Scan for the cell matching the given text and deliver its (x, y) coordinate at center. 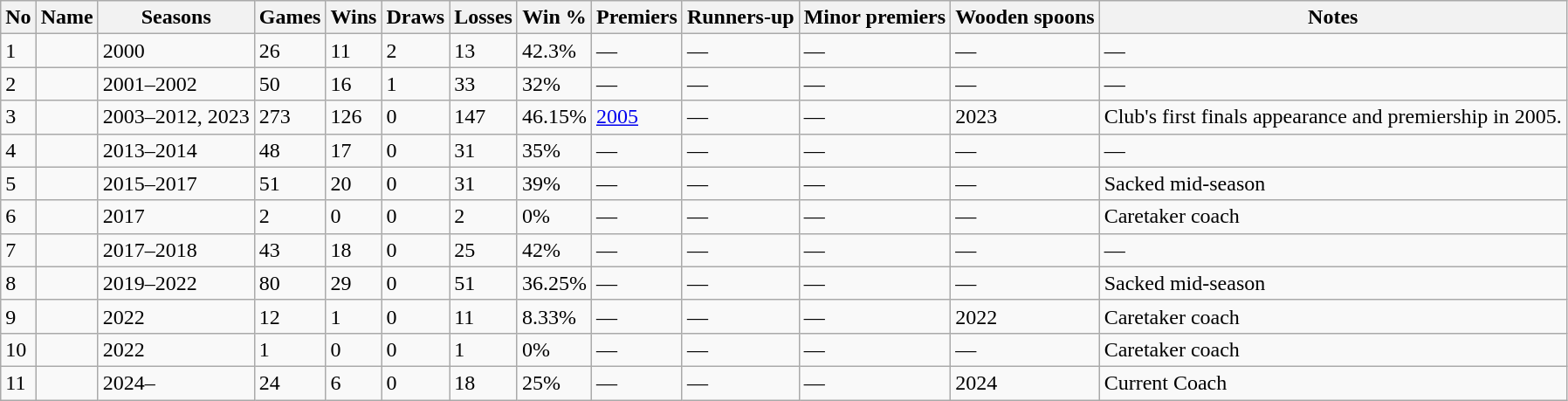
2024 (1025, 383)
80 (290, 283)
Minor premiers (875, 17)
4 (18, 150)
3 (18, 117)
2013–2014 (176, 150)
Win % (554, 17)
17 (354, 150)
39% (554, 183)
35% (554, 150)
25 (484, 250)
2003–2012, 2023 (176, 117)
43 (290, 250)
2015–2017 (176, 183)
42% (554, 250)
Current Coach (1332, 383)
2017 (176, 217)
Games (290, 17)
46.15% (554, 117)
126 (354, 117)
8 (18, 283)
Runners-up (740, 17)
26 (290, 51)
Seasons (176, 17)
12 (290, 316)
273 (290, 117)
48 (290, 150)
16 (354, 84)
36.25% (554, 283)
Notes (1332, 17)
32% (554, 84)
24 (290, 383)
42.3% (554, 51)
7 (18, 250)
50 (290, 84)
5 (18, 183)
No (18, 17)
Losses (484, 17)
Wooden spoons (1025, 17)
2023 (1025, 117)
Name (66, 17)
2019–2022 (176, 283)
25% (554, 383)
2017–2018 (176, 250)
Draws (416, 17)
10 (18, 349)
2001–2002 (176, 84)
Wins (354, 17)
29 (354, 283)
9 (18, 316)
20 (354, 183)
2024– (176, 383)
Club's first finals appearance and premiership in 2005. (1332, 117)
33 (484, 84)
13 (484, 51)
Premiers (636, 17)
8.33% (554, 316)
2005 (636, 117)
2000 (176, 51)
147 (484, 117)
